Detect which cell encompasses the target text, then output its (x, y) center coordinate. 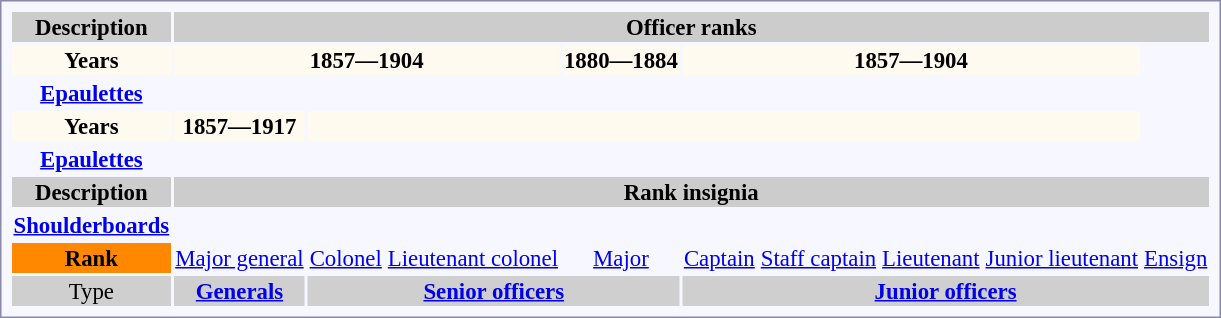
Junior officers (945, 291)
Lieutenant colonel (472, 258)
Captain (719, 258)
Colonel (346, 258)
1857—1917 (240, 126)
Ensign (1176, 258)
Rank insignia (692, 192)
Rank (92, 258)
Type (92, 291)
Generals (240, 291)
Lieutenant (931, 258)
Shoulderboards (92, 225)
Major general (240, 258)
Senior officers (494, 291)
Junior lieutenant (1062, 258)
Officer ranks (692, 27)
Major (620, 258)
1880—1884 (620, 60)
Staff captain (818, 258)
